Return (X, Y) of the center of cell containing provided text 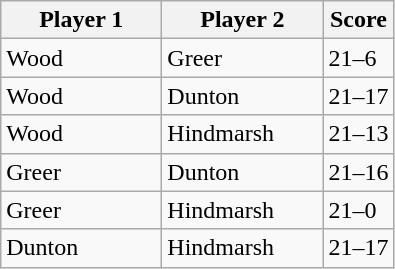
21–16 (358, 172)
21–13 (358, 134)
Player 1 (82, 20)
21–6 (358, 58)
Score (358, 20)
Player 2 (242, 20)
21–0 (358, 210)
